Provide the [x, y] coordinate of the cell's center where the given text is located.  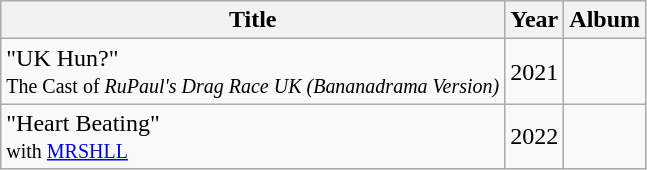
2022 [534, 136]
Year [534, 20]
"Heart Beating" with MRSHLL [253, 136]
"UK Hun?"The Cast of RuPaul's Drag Race UK (Bananadrama Version) [253, 72]
2021 [534, 72]
Title [253, 20]
Album [605, 20]
